From the cell containing the given text, extract its center point as (x, y) coordinate. 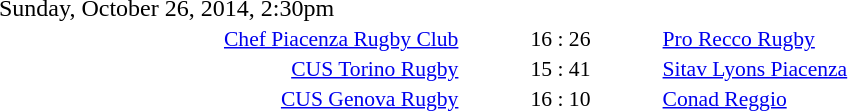
15 : 41 (560, 68)
16 : 26 (560, 38)
